Return the (X, Y) coordinate for the center point of the cell that contains the specified text.  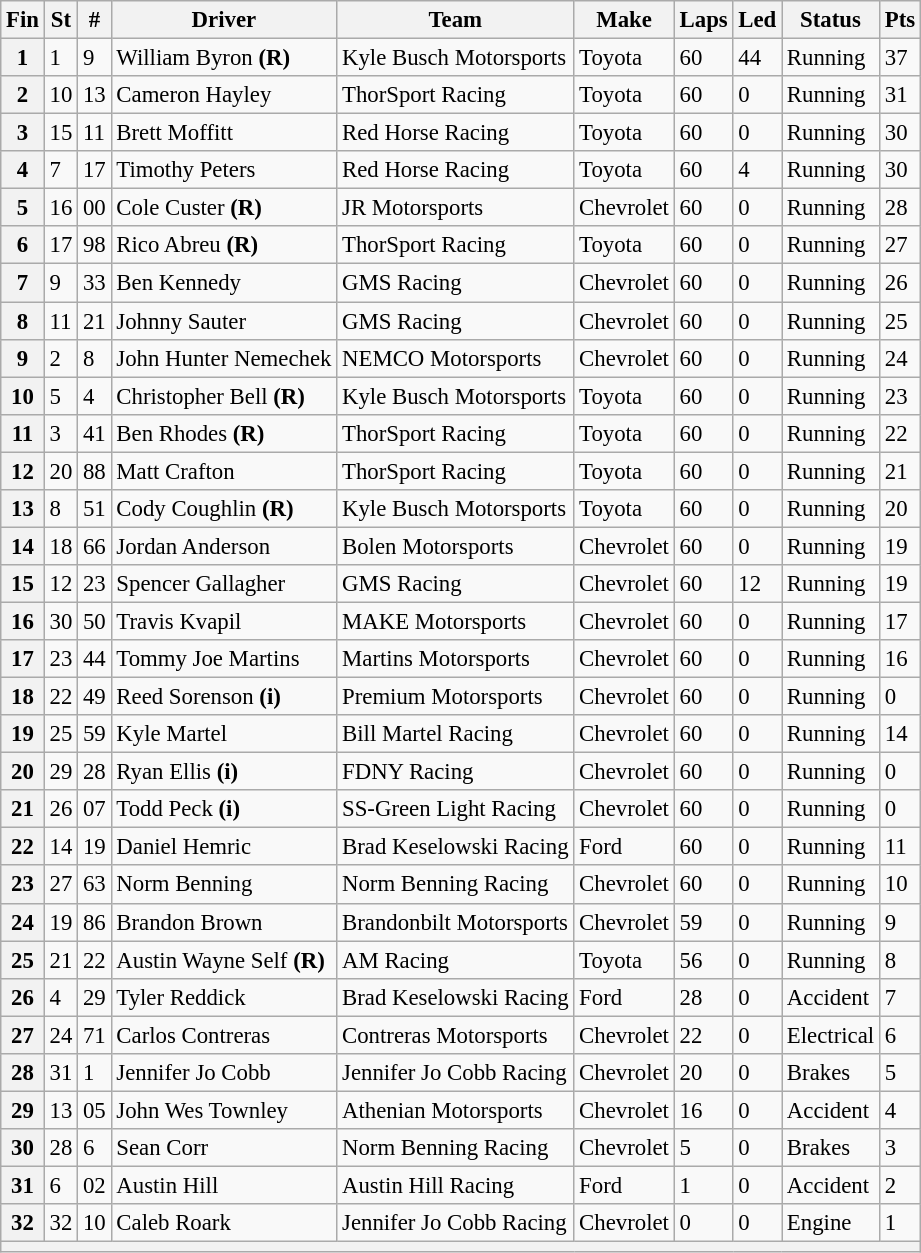
00 (94, 208)
Tyler Reddick (224, 997)
NEMCO Motorsports (456, 358)
Cole Custer (R) (224, 208)
56 (704, 960)
Austin Wayne Self (R) (224, 960)
Cody Coughlin (R) (224, 509)
Austin Hill (224, 1185)
Johnny Sauter (224, 321)
Brandonbilt Motorsports (456, 922)
Status (831, 20)
Ben Kennedy (224, 283)
John Hunter Nemechek (224, 358)
Fin (23, 20)
Contreras Motorsports (456, 1035)
William Byron (R) (224, 58)
33 (94, 283)
Norm Benning (224, 885)
Athenian Motorsports (456, 1110)
66 (94, 546)
# (94, 20)
Laps (704, 20)
FDNY Racing (456, 772)
Brandon Brown (224, 922)
05 (94, 1110)
Austin Hill Racing (456, 1185)
Daniel Hemric (224, 847)
John Wes Townley (224, 1110)
63 (94, 885)
49 (94, 697)
Reed Sorenson (i) (224, 697)
St (60, 20)
Kyle Martel (224, 734)
50 (94, 621)
Sean Corr (224, 1148)
Led (758, 20)
51 (94, 509)
Tommy Joe Martins (224, 659)
Bolen Motorsports (456, 546)
07 (94, 809)
71 (94, 1035)
SS-Green Light Racing (456, 809)
JR Motorsports (456, 208)
Driver (224, 20)
Matt Crafton (224, 471)
AM Racing (456, 960)
Ryan Ellis (i) (224, 772)
Jennifer Jo Cobb (224, 1073)
Todd Peck (i) (224, 809)
Spencer Gallagher (224, 584)
Pts (900, 20)
Brett Moffitt (224, 133)
Jordan Anderson (224, 546)
Ben Rhodes (R) (224, 433)
Electrical (831, 1035)
88 (94, 471)
98 (94, 245)
Travis Kvapil (224, 621)
Premium Motorsports (456, 697)
Timothy Peters (224, 170)
Carlos Contreras (224, 1035)
Team (456, 20)
Martins Motorsports (456, 659)
Engine (831, 1223)
Caleb Roark (224, 1223)
Bill Martel Racing (456, 734)
Make (624, 20)
41 (94, 433)
Cameron Hayley (224, 95)
37 (900, 58)
Rico Abreu (R) (224, 245)
02 (94, 1185)
Christopher Bell (R) (224, 396)
86 (94, 922)
MAKE Motorsports (456, 621)
